Capture the cell that displays the provided text and extract its [X, Y] central coordinate. 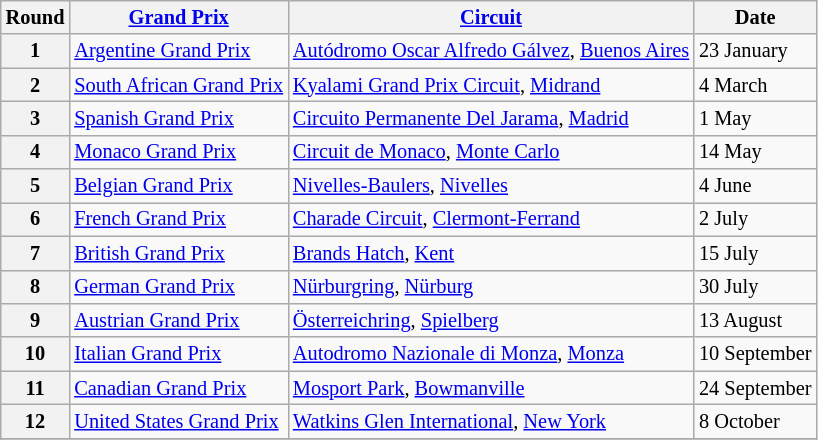
Monaco Grand Prix [178, 152]
2 [36, 85]
Autodromo Nazionale di Monza, Monza [491, 354]
1 May [755, 118]
Circuit de Monaco, Monte Carlo [491, 152]
Circuito Permanente Del Jarama, Madrid [491, 118]
French Grand Prix [178, 219]
1 [36, 51]
5 [36, 186]
14 May [755, 152]
30 July [755, 287]
United States Grand Prix [178, 421]
Argentine Grand Prix [178, 51]
3 [36, 118]
4 March [755, 85]
Canadian Grand Prix [178, 388]
Watkins Glen International, New York [491, 421]
9 [36, 320]
12 [36, 421]
8 October [755, 421]
Grand Prix [178, 17]
15 July [755, 253]
Round [36, 17]
Italian Grand Prix [178, 354]
Charade Circuit, Clermont-Ferrand [491, 219]
10 September [755, 354]
10 [36, 354]
8 [36, 287]
4 June [755, 186]
South African Grand Prix [178, 85]
4 [36, 152]
Nivelles-Baulers, Nivelles [491, 186]
Kyalami Grand Prix Circuit, Midrand [491, 85]
Mosport Park, Bowmanville [491, 388]
Belgian Grand Prix [178, 186]
Date [755, 17]
23 January [755, 51]
Spanish Grand Prix [178, 118]
24 September [755, 388]
German Grand Prix [178, 287]
6 [36, 219]
Nürburgring, Nürburg [491, 287]
13 August [755, 320]
Brands Hatch, Kent [491, 253]
British Grand Prix [178, 253]
11 [36, 388]
2 July [755, 219]
Circuit [491, 17]
Österreichring, Spielberg [491, 320]
7 [36, 253]
Austrian Grand Prix [178, 320]
Autódromo Oscar Alfredo Gálvez, Buenos Aires [491, 51]
